Search for the cell housing the specified text and yield its (x, y) center coordinate. 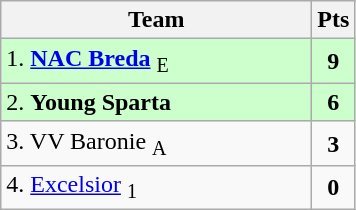
6 (334, 102)
1. NAC Breda E (156, 61)
4. Excelsior 1 (156, 188)
2. Young Sparta (156, 102)
0 (334, 188)
Team (156, 20)
3 (334, 143)
9 (334, 61)
Pts (334, 20)
3. VV Baronie A (156, 143)
